Find where the given text appears and provide that cell's center as (X, Y) coordinate. 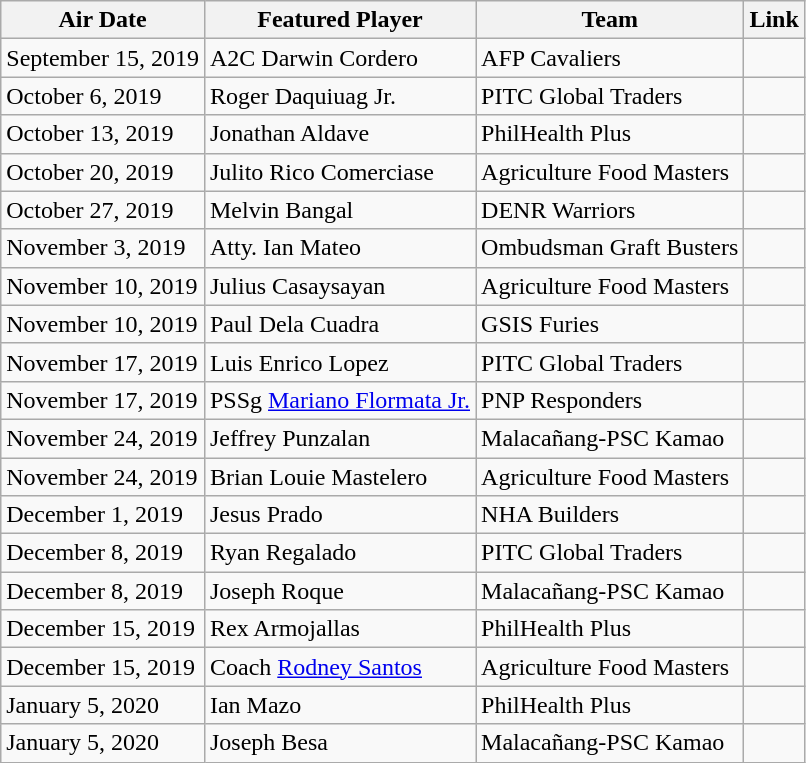
Roger Daquiuag Jr. (340, 96)
DENR Warriors (610, 210)
Link (774, 20)
PSSg Mariano Flormata Jr. (340, 400)
Brian Louie Mastelero (340, 477)
Featured Player (340, 20)
Melvin Bangal (340, 210)
GSIS Furies (610, 324)
Team (610, 20)
Atty. Ian Mateo (340, 248)
Coach Rodney Santos (340, 667)
Joseph Besa (340, 743)
Ombudsman Graft Busters (610, 248)
Julito Rico Comerciase (340, 172)
PNP Responders (610, 400)
Jeffrey Punzalan (340, 438)
Paul Dela Cuadra (340, 324)
Rex Armojallas (340, 629)
Ian Mazo (340, 705)
Ryan Regalado (340, 553)
Jesus Prado (340, 515)
Julius Casaysayan (340, 286)
Luis Enrico Lopez (340, 362)
December 1, 2019 (103, 515)
AFP Cavaliers (610, 58)
October 6, 2019 (103, 96)
Air Date (103, 20)
October 20, 2019 (103, 172)
NHA Builders (610, 515)
October 13, 2019 (103, 134)
Joseph Roque (340, 591)
Jonathan Aldave (340, 134)
September 15, 2019 (103, 58)
October 27, 2019 (103, 210)
A2C Darwin Cordero (340, 58)
November 3, 2019 (103, 248)
